Provide the (X, Y) coordinate of the cell's center where the given text is located.  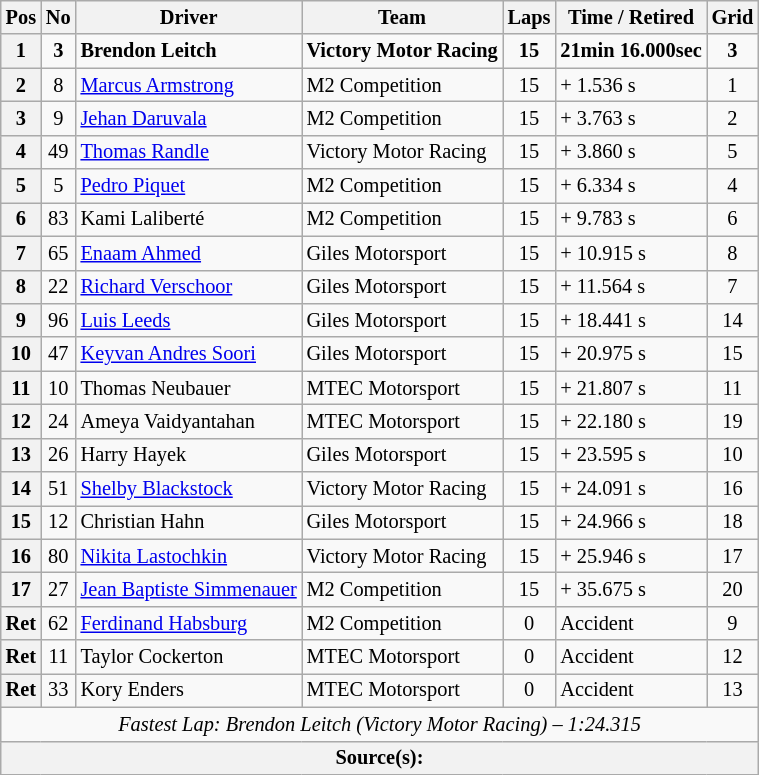
Brendon Leitch (189, 51)
Luis Leeds (189, 320)
Fastest Lap: Brendon Leitch (Victory Motor Racing) – 1:24.315 (380, 724)
19 (733, 421)
+ 25.946 s (630, 556)
Thomas Neubauer (189, 388)
Team (402, 17)
Nikita Lastochkin (189, 556)
+ 22.180 s (630, 421)
33 (58, 690)
+ 3.763 s (630, 118)
62 (58, 623)
Time / Retired (630, 17)
+ 18.441 s (630, 320)
Enaam Ahmed (189, 253)
80 (58, 556)
24 (58, 421)
47 (58, 354)
+ 24.091 s (630, 489)
Jean Baptiste Simmenauer (189, 589)
No (58, 17)
Keyvan Andres Soori (189, 354)
+ 9.783 s (630, 219)
27 (58, 589)
Pos (21, 17)
Kami Laliberté (189, 219)
21min 16.000sec (630, 51)
Grid (733, 17)
26 (58, 455)
+ 24.966 s (630, 522)
83 (58, 219)
Source(s): (380, 758)
Pedro Piquet (189, 186)
Harry Hayek (189, 455)
Driver (189, 17)
Richard Verschoor (189, 287)
Laps (530, 17)
+ 1.536 s (630, 85)
20 (733, 589)
+ 23.595 s (630, 455)
+ 3.860 s (630, 152)
Shelby Blackstock (189, 489)
Ameya Vaidyantahan (189, 421)
+ 11.564 s (630, 287)
Christian Hahn (189, 522)
Kory Enders (189, 690)
Marcus Armstrong (189, 85)
Jehan Daruvala (189, 118)
+ 20.975 s (630, 354)
+ 10.915 s (630, 253)
+ 6.334 s (630, 186)
Ferdinand Habsburg (189, 623)
+ 35.675 s (630, 589)
Taylor Cockerton (189, 657)
49 (58, 152)
18 (733, 522)
+ 21.807 s (630, 388)
22 (58, 287)
Thomas Randle (189, 152)
51 (58, 489)
65 (58, 253)
96 (58, 320)
